Return the (x, y) coordinate for the center point of the cell that contains the specified text.  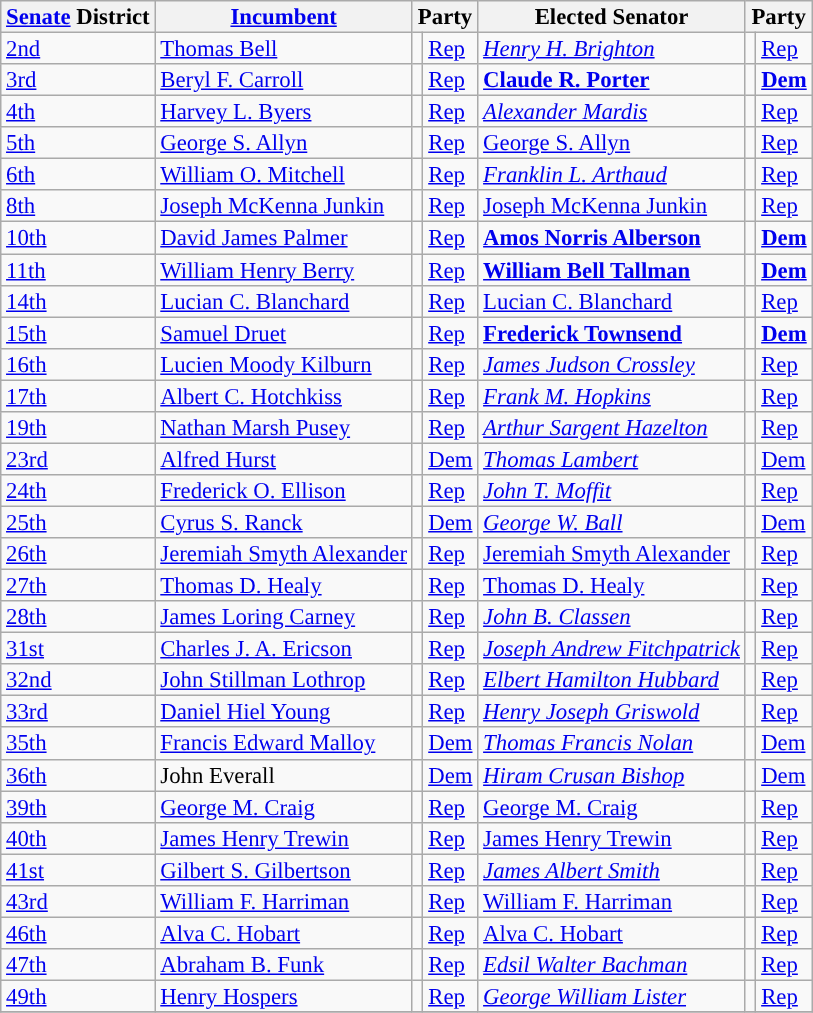
47th (78, 965)
5th (78, 143)
Incumbent (284, 17)
10th (78, 238)
23rd (78, 459)
14th (78, 301)
Beryl F. Carroll (284, 80)
16th (78, 364)
3rd (78, 80)
Thomas Lambert (612, 459)
Frank M. Hopkins (612, 396)
6th (78, 175)
John Everall (284, 775)
39th (78, 807)
11th (78, 270)
Francis Edward Malloy (284, 744)
Edsil Walter Bachman (612, 965)
Lucien Moody Kilburn (284, 364)
46th (78, 933)
19th (78, 428)
Frederick Townsend (612, 333)
41st (78, 870)
Claude R. Porter (612, 80)
24th (78, 491)
Daniel Hiel Young (284, 712)
John T. Moffit (612, 491)
Nathan Marsh Pusey (284, 428)
40th (78, 838)
36th (78, 775)
John B. Classen (612, 617)
George William Lister (612, 996)
Abraham B. Funk (284, 965)
James Albert Smith (612, 870)
Cyrus S. Ranck (284, 522)
32nd (78, 680)
4th (78, 112)
31st (78, 649)
Henry Joseph Griswold (612, 712)
William O. Mitchell (284, 175)
28th (78, 617)
Charles J. A. Ericson (284, 649)
Joseph Andrew Fitchpatrick (612, 649)
Frederick O. Ellison (284, 491)
Elbert Hamilton Hubbard (612, 680)
William Bell Tallman (612, 270)
Henry Hospers (284, 996)
Samuel Druet (284, 333)
George W. Ball (612, 522)
25th (78, 522)
33rd (78, 712)
35th (78, 744)
Albert C. Hotchkiss (284, 396)
Senate District (78, 17)
Franklin L. Arthaud (612, 175)
27th (78, 586)
8th (78, 206)
Alexander Mardis (612, 112)
Elected Senator (612, 17)
43rd (78, 902)
15th (78, 333)
James Judson Crossley (612, 364)
Thomas Bell (284, 49)
Thomas Francis Nolan (612, 744)
Alfred Hurst (284, 459)
Gilbert S. Gilbertson (284, 870)
Henry H. Brighton (612, 49)
Harvey L. Byers (284, 112)
49th (78, 996)
William Henry Berry (284, 270)
David James Palmer (284, 238)
26th (78, 554)
Arthur Sargent Hazelton (612, 428)
Hiram Crusan Bishop (612, 775)
Amos Norris Alberson (612, 238)
John Stillman Lothrop (284, 680)
17th (78, 396)
2nd (78, 49)
James Loring Carney (284, 617)
